Capture the cell that displays the provided text and extract its [x, y] central coordinate. 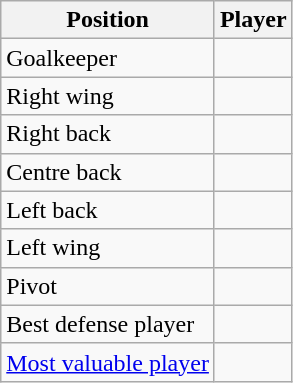
Player [253, 20]
Best defense player [108, 324]
Pivot [108, 286]
Most valuable player [108, 362]
Right back [108, 134]
Goalkeeper [108, 58]
Centre back [108, 172]
Right wing [108, 96]
Left back [108, 210]
Position [108, 20]
Left wing [108, 248]
